Detect which cell encompasses the target text, then output its [X, Y] center coordinate. 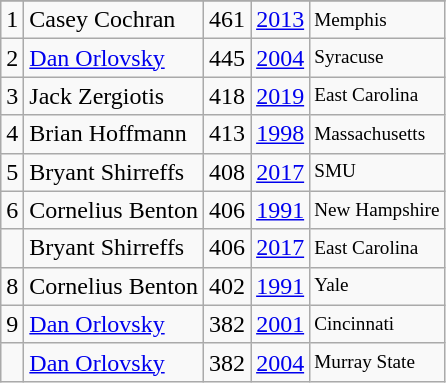
402 [228, 286]
408 [228, 172]
413 [228, 134]
Yale [377, 286]
4 [12, 134]
2019 [280, 96]
418 [228, 96]
461 [228, 20]
Syracuse [377, 58]
2 [12, 58]
Massachusetts [377, 134]
2013 [280, 20]
445 [228, 58]
Brian Hoffmann [114, 134]
8 [12, 286]
9 [12, 324]
3 [12, 96]
6 [12, 210]
1 [12, 20]
2001 [280, 324]
SMU [377, 172]
New Hampshire [377, 210]
Casey Cochran [114, 20]
5 [12, 172]
Murray State [377, 362]
Jack Zergiotis [114, 96]
1998 [280, 134]
Memphis [377, 20]
Cincinnati [377, 324]
